Extract the (x, y) coordinate from the center of the cell holding the provided text.  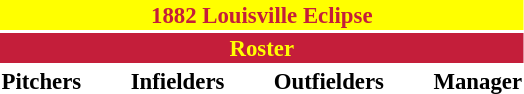
Roster (262, 48)
1882 Louisville Eclipse (262, 15)
